Output the [X, Y] coordinate of the center of the cell containing the given text.  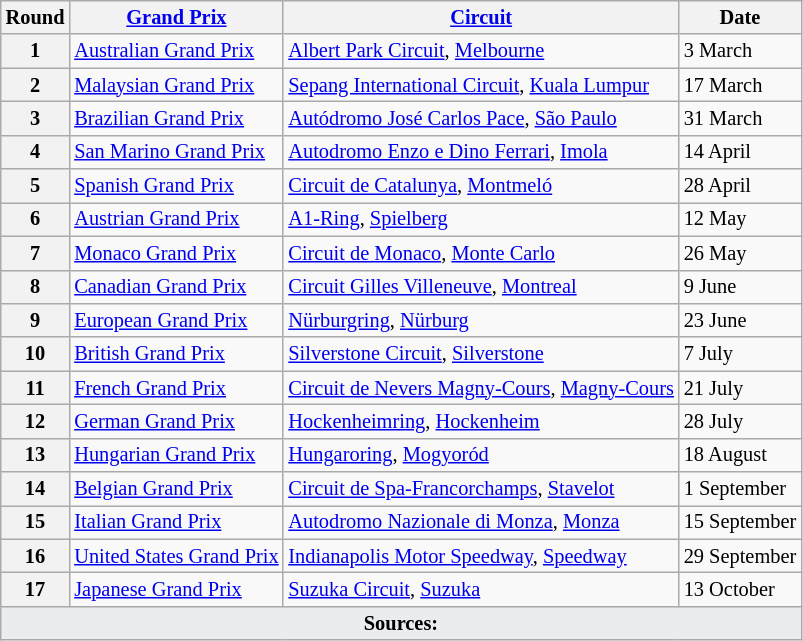
17 [36, 589]
3 March [740, 51]
18 August [740, 455]
2 [36, 85]
9 June [740, 287]
Autodromo Nazionale di Monza, Monza [480, 522]
1 [36, 51]
Italian Grand Prix [176, 522]
Albert Park Circuit, Melbourne [480, 51]
United States Grand Prix [176, 556]
Hungarian Grand Prix [176, 455]
12 May [740, 219]
11 [36, 388]
7 July [740, 354]
Suzuka Circuit, Suzuka [480, 589]
Sepang International Circuit, Kuala Lumpur [480, 85]
A1-Ring, Spielberg [480, 219]
Monaco Grand Prix [176, 253]
Circuit [480, 17]
Circuit Gilles Villeneuve, Montreal [480, 287]
Nürburgring, Nürburg [480, 320]
15 September [740, 522]
8 [36, 287]
Brazilian Grand Prix [176, 118]
14 April [740, 152]
14 [36, 489]
Spanish Grand Prix [176, 186]
Hockenheimring, Hockenheim [480, 421]
9 [36, 320]
Sources: [401, 623]
Malaysian Grand Prix [176, 85]
17 March [740, 85]
4 [36, 152]
13 [36, 455]
Circuit de Monaco, Monte Carlo [480, 253]
12 [36, 421]
San Marino Grand Prix [176, 152]
Circuit de Nevers Magny-Cours, Magny-Cours [480, 388]
10 [36, 354]
Belgian Grand Prix [176, 489]
13 October [740, 589]
Round [36, 17]
French Grand Prix [176, 388]
Australian Grand Prix [176, 51]
Circuit de Spa-Francorchamps, Stavelot [480, 489]
1 September [740, 489]
Grand Prix [176, 17]
Hungaroring, Mogyoród [480, 455]
Date [740, 17]
Canadian Grand Prix [176, 287]
6 [36, 219]
7 [36, 253]
26 May [740, 253]
3 [36, 118]
31 March [740, 118]
Indianapolis Motor Speedway, Speedway [480, 556]
5 [36, 186]
Japanese Grand Prix [176, 589]
German Grand Prix [176, 421]
Silverstone Circuit, Silverstone [480, 354]
29 September [740, 556]
European Grand Prix [176, 320]
Austrian Grand Prix [176, 219]
Autodromo Enzo e Dino Ferrari, Imola [480, 152]
16 [36, 556]
Circuit de Catalunya, Montmeló [480, 186]
15 [36, 522]
23 June [740, 320]
28 July [740, 421]
21 July [740, 388]
Autódromo José Carlos Pace, São Paulo [480, 118]
28 April [740, 186]
British Grand Prix [176, 354]
